Search for the cell housing the specified text and yield its [X, Y] center coordinate. 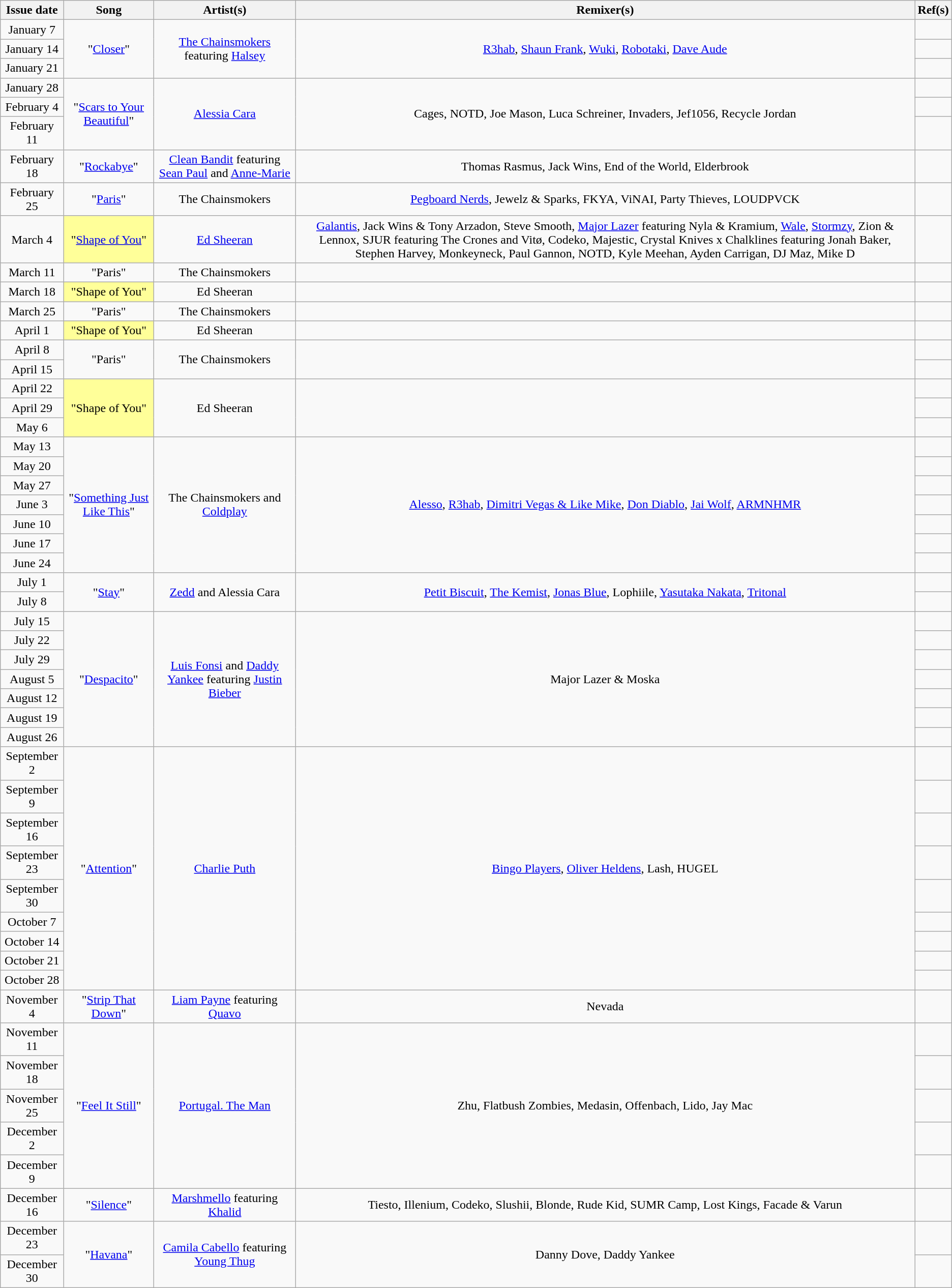
January 28 [32, 87]
October 14 [32, 941]
Camila Cabello featuring Young Thug [225, 1254]
Marshmello featuring Khalid [225, 1205]
Cages, NOTD, Joe Mason, Luca Schreiner, Invaders, Jef1056, Recycle Jordan [605, 114]
Thomas Rasmus, Jack Wins, End of the World, Elderbrook [605, 166]
March 25 [32, 311]
April 29 [32, 408]
July 1 [32, 582]
Luis Fonsi and Daddy Yankee featuring Justin Bieber [225, 679]
Ref(s) [933, 10]
Petit Biscuit, The Kemist, Jonas Blue, Lophiile, Yasutaka Nakata, Tritonal [605, 592]
June 3 [32, 505]
November 11 [32, 1040]
"Something Just Like This" [109, 505]
July 15 [32, 621]
"Stay" [109, 592]
December 30 [32, 1271]
Zedd and Alessia Cara [225, 592]
February 4 [32, 107]
Alesso, R3hab, Dimitri Vegas & Like Mike, Don Diablo, Jai Wolf, ARMNHMR [605, 505]
The Chainsmokers and Coldplay [225, 505]
September 9 [32, 797]
"Havana" [109, 1254]
R3hab, Shaun Frank, Wuki, Robotaki, Dave Aude [605, 49]
Bingo Players, Oliver Heldens, Lash, HUGEL [605, 868]
July 29 [32, 660]
March 11 [32, 272]
April 8 [32, 350]
August 19 [32, 718]
Liam Payne featuring Quavo [225, 1006]
April 22 [32, 389]
May 13 [32, 447]
"Closer" [109, 49]
September 16 [32, 829]
Alessia Cara [225, 114]
April 15 [32, 369]
The Chainsmokers featuring Halsey [225, 49]
Danny Dove, Daddy Yankee [605, 1254]
February 25 [32, 199]
December 23 [32, 1238]
Charlie Puth [225, 868]
December 2 [32, 1138]
"Strip That Down" [109, 1006]
January 14 [32, 49]
November 4 [32, 1006]
September 30 [32, 895]
October 21 [32, 960]
Song [109, 10]
June 24 [32, 563]
February 18 [32, 166]
August 5 [32, 679]
January 21 [32, 68]
September 23 [32, 863]
"Scars to Your Beautiful" [109, 114]
Zhu, Flatbush Zombies, Medasin, Offenbach, Lido, Jay Mac [605, 1106]
"Feel It Still" [109, 1106]
"Rockabye" [109, 166]
Tiesto, Illenium, Codeko, Slushii, Blonde, Rude Kid, SUMR Camp, Lost Kings, Facade & Varun [605, 1205]
November 18 [32, 1072]
Pegboard Nerds, Jewelz & Sparks, FKYA, ViNAI, Party Thieves, LOUDPVCK [605, 199]
Nevada [605, 1006]
March 18 [32, 291]
"Despacito" [109, 679]
Remixer(s) [605, 10]
October 7 [32, 922]
Clean Bandit featuring Sean Paul and Anne-Marie [225, 166]
Portugal. The Man [225, 1106]
May 20 [32, 466]
February 11 [32, 133]
"Attention" [109, 868]
December 16 [32, 1205]
Artist(s) [225, 10]
December 9 [32, 1172]
July 8 [32, 601]
April 1 [32, 331]
August 12 [32, 698]
August 26 [32, 737]
July 22 [32, 640]
September 2 [32, 763]
March 4 [32, 239]
June 10 [32, 524]
Issue date [32, 10]
May 27 [32, 485]
June 17 [32, 543]
May 6 [32, 427]
January 7 [32, 30]
November 25 [32, 1106]
Major Lazer & Moska [605, 679]
October 28 [32, 980]
"Silence" [109, 1205]
